Find where the given text appears and provide that cell's center as (x, y) coordinate. 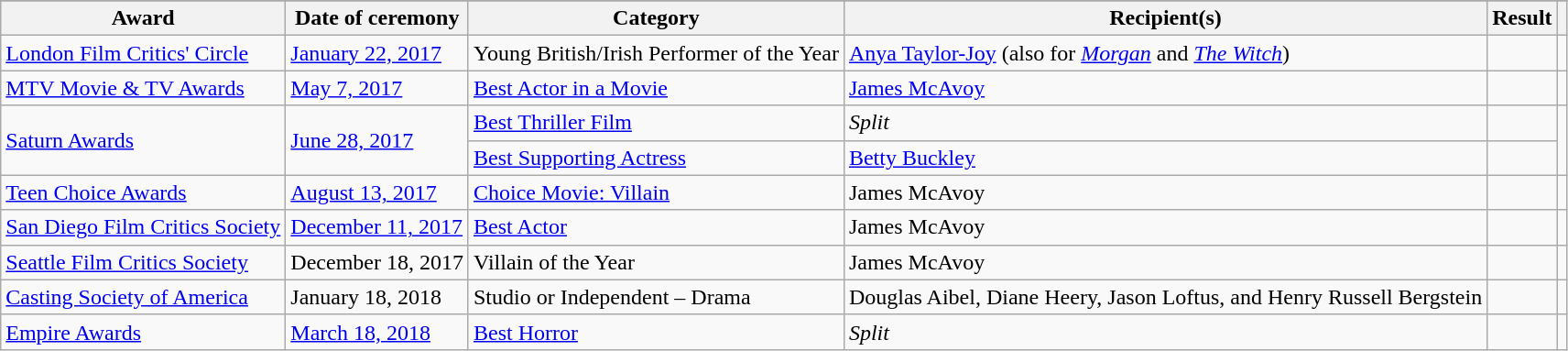
Best Horror (656, 332)
Anya Taylor-Joy (also for Morgan and The Witch) (1165, 53)
Saturn Awards (143, 140)
Teen Choice Awards (143, 192)
San Diego Film Critics Society (143, 227)
Douglas Aibel, Diane Heery, Jason Loftus, and Henry Russell Bergstein (1165, 297)
MTV Movie & TV Awards (143, 88)
Choice Movie: Villain (656, 192)
Empire Awards (143, 332)
June 28, 2017 (377, 140)
Best Thriller Film (656, 123)
May 7, 2017 (377, 88)
December 18, 2017 (377, 262)
Category (656, 18)
Recipient(s) (1165, 18)
August 13, 2017 (377, 192)
Result (1522, 18)
March 18, 2018 (377, 332)
Seattle Film Critics Society (143, 262)
Casting Society of America (143, 297)
Best Actor in a Movie (656, 88)
Studio or Independent – Drama (656, 297)
Date of ceremony (377, 18)
Best Supporting Actress (656, 158)
Young British/Irish Performer of the Year (656, 53)
December 11, 2017 (377, 227)
Award (143, 18)
Villain of the Year (656, 262)
Best Actor (656, 227)
January 22, 2017 (377, 53)
January 18, 2018 (377, 297)
Betty Buckley (1165, 158)
London Film Critics' Circle (143, 53)
